Determine the [X, Y] coordinate at the center of the cell enclosing the given text.  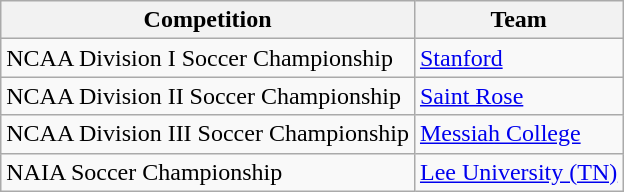
Team [518, 20]
Competition [208, 20]
Saint Rose [518, 96]
NCAA Division II Soccer Championship [208, 96]
NCAA Division I Soccer Championship [208, 58]
Stanford [518, 58]
Messiah College [518, 134]
Lee University (TN) [518, 172]
NAIA Soccer Championship [208, 172]
NCAA Division III Soccer Championship [208, 134]
